Locate the cell with the specified text and output its (X, Y) center coordinate. 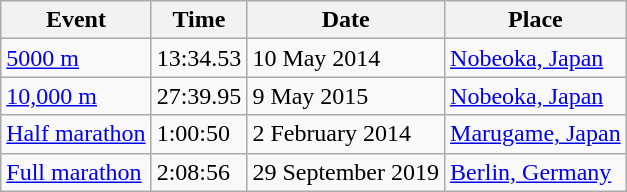
Place (536, 20)
13:34.53 (199, 58)
29 September 2019 (346, 172)
9 May 2015 (346, 96)
Time (199, 20)
2:08:56 (199, 172)
10,000 m (76, 96)
Berlin, Germany (536, 172)
5000 m (76, 58)
Event (76, 20)
Marugame, Japan (536, 134)
Date (346, 20)
27:39.95 (199, 96)
Full marathon (76, 172)
10 May 2014 (346, 58)
Half marathon (76, 134)
2 February 2014 (346, 134)
1:00:50 (199, 134)
